Search for the cell housing the specified text and yield its [X, Y] center coordinate. 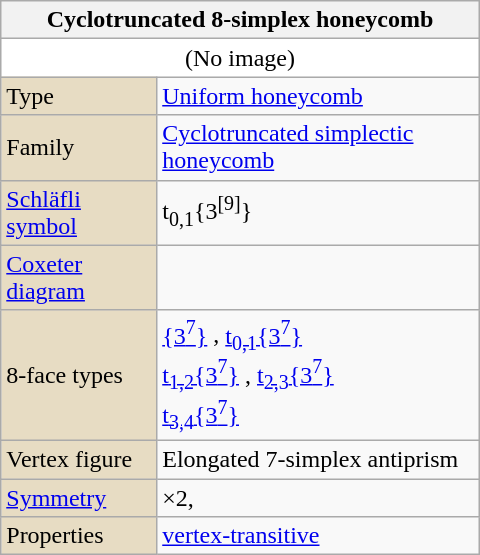
Properties [79, 536]
Type [79, 96]
(No image) [240, 58]
Cyclotruncated simplectic honeycomb [318, 148]
vertex-transitive [318, 536]
8-face types [79, 375]
t0,1{3[9]} [318, 212]
Vertex figure [79, 460]
Schläfli symbol [79, 212]
Symmetry [79, 498]
Cyclotruncated 8-simplex honeycomb [240, 20]
Family [79, 148]
Uniform honeycomb [318, 96]
Coxeter diagram [79, 278]
×2, [318, 498]
Elongated 7-simplex antiprism [318, 460]
{37} , t0,1{37} t1,2{37} , t2,3{37} t3,4{37} [318, 375]
